Provide the [X, Y] coordinate of the cell's center where the given text is located.  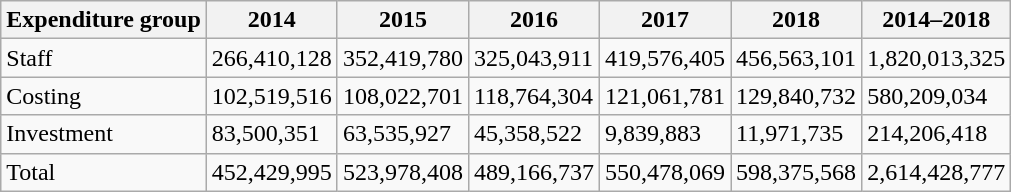
2017 [666, 20]
550,478,069 [666, 172]
83,500,351 [272, 134]
129,840,732 [796, 96]
121,061,781 [666, 96]
Staff [104, 58]
456,563,101 [796, 58]
2018 [796, 20]
598,375,568 [796, 172]
Total [104, 172]
2015 [402, 20]
9,839,883 [666, 134]
108,022,701 [402, 96]
Investment [104, 134]
523,978,408 [402, 172]
2014 [272, 20]
325,043,911 [534, 58]
118,764,304 [534, 96]
Costing [104, 96]
580,209,034 [936, 96]
11,971,735 [796, 134]
102,519,516 [272, 96]
2,614,428,777 [936, 172]
452,429,995 [272, 172]
63,535,927 [402, 134]
1,820,013,325 [936, 58]
2016 [534, 20]
266,410,128 [272, 58]
352,419,780 [402, 58]
214,206,418 [936, 134]
2014–2018 [936, 20]
419,576,405 [666, 58]
489,166,737 [534, 172]
Expenditure group [104, 20]
45,358,522 [534, 134]
